From the cell containing the given text, extract its center point as [x, y] coordinate. 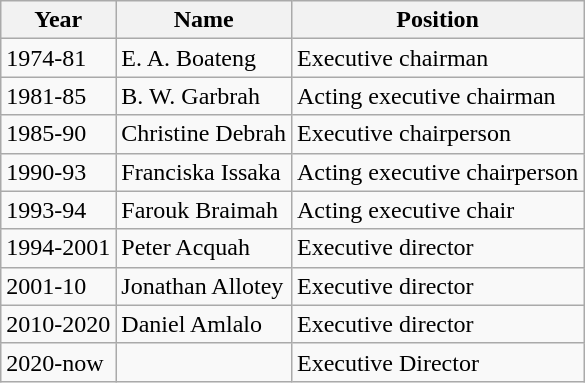
Peter Acquah [204, 248]
Christine Debrah [204, 134]
2020-now [58, 362]
1993-94 [58, 210]
Daniel Amlalo [204, 324]
Year [58, 20]
Acting executive chair [437, 210]
Name [204, 20]
Jonathan Allotey [204, 286]
Franciska Issaka [204, 172]
2010-2020 [58, 324]
1990-93 [58, 172]
Executive chairperson [437, 134]
1985-90 [58, 134]
1974-81 [58, 58]
B. W. Garbrah [204, 96]
Executive Director [437, 362]
Acting executive chairman [437, 96]
1994-2001 [58, 248]
2001-10 [58, 286]
Position [437, 20]
Acting executive chairperson [437, 172]
1981-85 [58, 96]
Executive chairman [437, 58]
E. A. Boateng [204, 58]
Farouk Braimah [204, 210]
